From the cell containing the given text, extract its center point as [X, Y] coordinate. 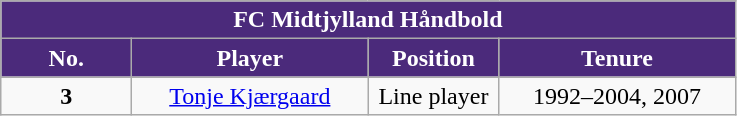
3 [66, 96]
Tonje Kjærgaard [250, 96]
Player [250, 58]
Position [434, 58]
1992–2004, 2007 [617, 96]
No. [66, 58]
FC Midtjylland Håndbold [368, 20]
Line player [434, 96]
Tenure [617, 58]
